Provide the (X, Y) coordinate of the cell's center where the given text is located.  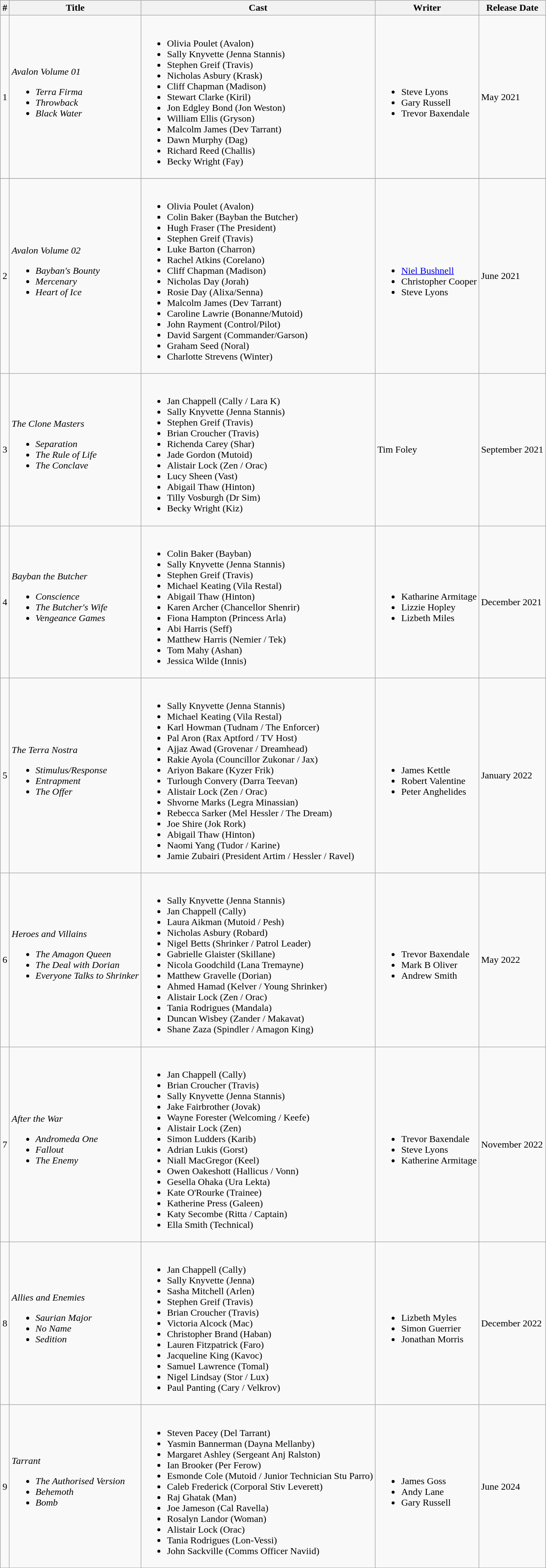
6 (5, 960)
3 (5, 450)
After the WarAndromeda OneFalloutThe Enemy (76, 1144)
Cast (258, 8)
January 2022 (512, 776)
Lizbeth MylesSimon GuerrierJonathan Morris (427, 1323)
November 2022 (512, 1144)
# (5, 8)
Writer (427, 8)
James KettleRobert ValentinePeter Anghelides (427, 776)
Avalon Volume 02Bayban's BountyMercenaryHeart of Ice (76, 276)
1 (5, 97)
September 2021 (512, 450)
Niel BushnellChristopher CooperSteve Lyons (427, 276)
June 2021 (512, 276)
9 (5, 1486)
4 (5, 602)
Release Date (512, 8)
TarrantThe Authorised VersionBehemothBomb (76, 1486)
Steve LyonsGary RussellTrevor Baxendale (427, 97)
Tim Foley (427, 450)
May 2022 (512, 960)
Title (76, 8)
Allies and EnemiesSaurian MajorNo NameSedition (76, 1323)
Bayban the ButcherConscienceThe Butcher's WifeVengeance Games (76, 602)
Avalon Volume 01Terra FirmaThrowbackBlack Water (76, 97)
8 (5, 1323)
7 (5, 1144)
December 2022 (512, 1323)
2 (5, 276)
May 2021 (512, 97)
December 2021 (512, 602)
Trevor BaxendaleMark B OliverAndrew Smith (427, 960)
James GossAndy LaneGary Russell (427, 1486)
Katharine ArmitageLizzie HopleyLizbeth Miles (427, 602)
June 2024 (512, 1486)
Heroes and VillainsThe Amagon QueenThe Deal with DorianEveryone Talks to Shrinker (76, 960)
The Terra NostraStimulus/ResponseEntrapmentThe Offer (76, 776)
Trevor BaxendaleSteve LyonsKatherine Armitage (427, 1144)
5 (5, 776)
The Clone MastersSeparationThe Rule of LifeThe Conclave (76, 450)
